Locate the cell with the specified text and output its [X, Y] center coordinate. 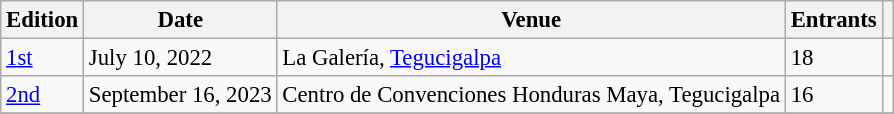
16 [834, 95]
2nd [42, 95]
1st [42, 58]
Edition [42, 20]
September 16, 2023 [180, 95]
Date [180, 20]
Venue [531, 20]
La Galería, Tegucigalpa [531, 58]
18 [834, 58]
July 10, 2022 [180, 58]
Entrants [834, 20]
Centro de Convenciones Honduras Maya, Tegucigalpa [531, 95]
